Output the (x, y) coordinate of the center of the cell containing the given text.  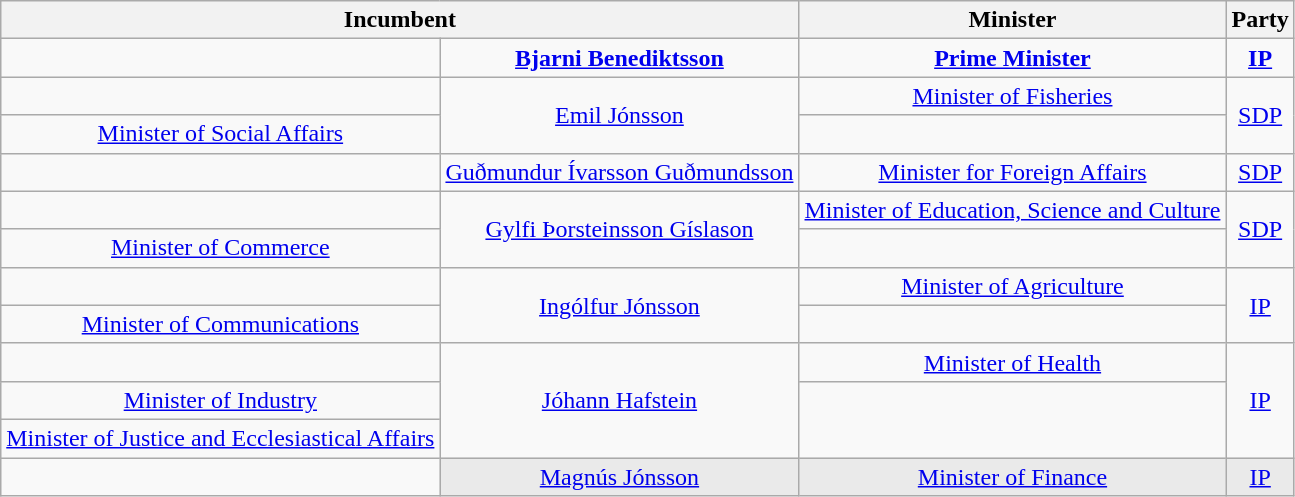
Minister of Commerce (220, 248)
Minister for Foreign Affairs (1012, 172)
Minister of Health (1012, 362)
Minister of Social Affairs (220, 134)
Party (1260, 20)
Gylfi Þorsteinsson Gíslason (620, 229)
Minister of Education, Science and Culture (1012, 210)
Minister of Industry (220, 400)
Jóhann Hafstein (620, 400)
Minister of Agriculture (1012, 286)
Minister of Justice and Ecclesiastical Affairs (220, 438)
Prime Minister (1012, 58)
Minister of Finance (1012, 477)
Magnús Jónsson (620, 477)
Emil Jónsson (620, 115)
Incumbent (400, 20)
Bjarni Benediktsson (620, 58)
Minister of Communications (220, 324)
Guðmundur Ívarsson Guðmundsson (620, 172)
Minister (1012, 20)
Ingólfur Jónsson (620, 305)
Minister of Fisheries (1012, 96)
